Provide the [x, y] coordinate of the cell's center where the given text is located.  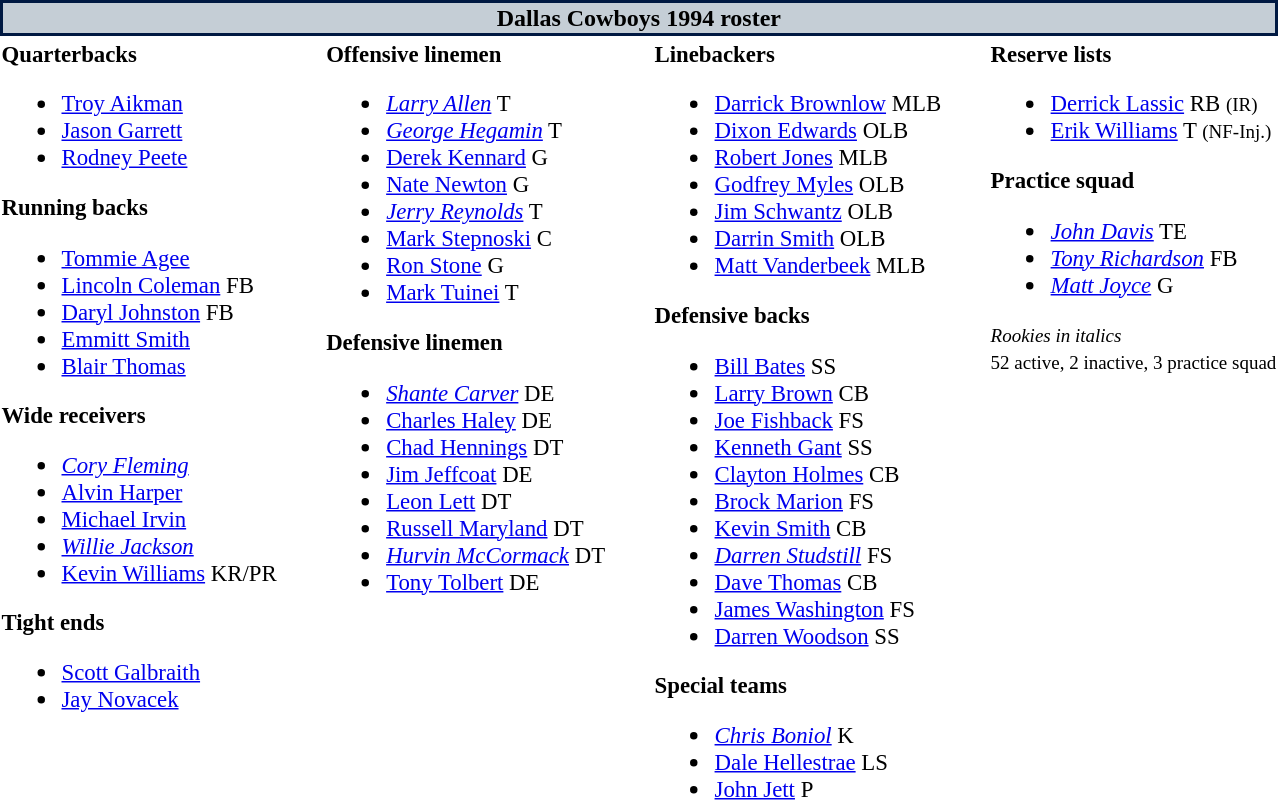
Dallas Cowboys 1994 roster [639, 18]
